Extract the (x, y) coordinate from the center of the cell holding the provided text.  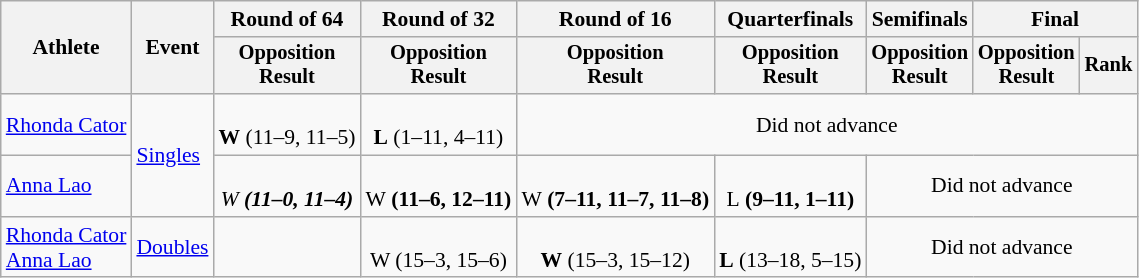
W (7–11, 11–7, 11–8) (615, 186)
Round of 16 (615, 19)
Round of 64 (286, 19)
Round of 32 (438, 19)
Semifinals (920, 19)
Anna Lao (66, 186)
Quarterfinals (790, 19)
W (15–3, 15–6) (438, 248)
Final (1055, 19)
W (11–6, 12–11) (438, 186)
Rhonda Cator (66, 124)
W (15–3, 15–12) (615, 248)
L (13–18, 5–15) (790, 248)
Singles (172, 155)
W (11–9, 11–5) (286, 124)
L (9–11, 1–11) (790, 186)
Rhonda CatorAnna Lao (66, 248)
Doubles (172, 248)
Rank (1109, 66)
Event (172, 48)
W (11–0, 11–4) (286, 186)
Athlete (66, 48)
L (1–11, 4–11) (438, 124)
